Determine the [X, Y] coordinate at the center of the cell enclosing the given text.  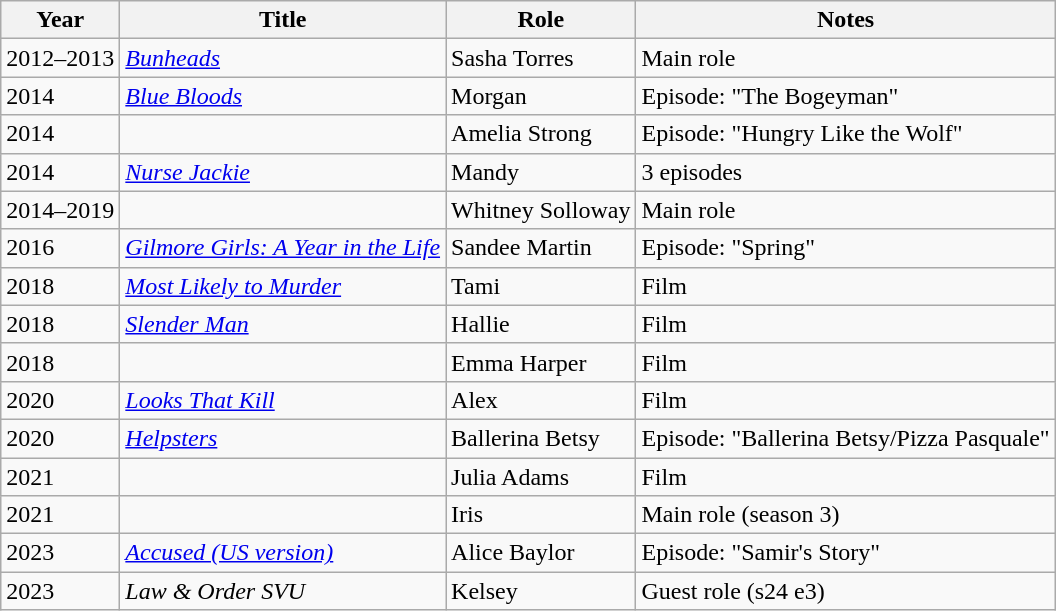
Morgan [541, 96]
Episode: "Hungry Like the Wolf" [846, 134]
3 episodes [846, 172]
Ballerina Betsy [541, 438]
Emma Harper [541, 362]
Hallie [541, 324]
Sandee Martin [541, 248]
Law & Order SVU [283, 591]
Blue Bloods [283, 96]
Amelia Strong [541, 134]
Accused (US version) [283, 553]
Episode: "Samir's Story" [846, 553]
Sasha Torres [541, 58]
Most Likely to Murder [283, 286]
Year [60, 20]
Mandy [541, 172]
Alice Baylor [541, 553]
Episode: "The Bogeyman" [846, 96]
Helpsters [283, 438]
Looks That Kill [283, 400]
2014–2019 [60, 210]
Nurse Jackie [283, 172]
Julia Adams [541, 477]
Notes [846, 20]
Whitney Solloway [541, 210]
Guest role (s24 e3) [846, 591]
Slender Man [283, 324]
Tami [541, 286]
2012–2013 [60, 58]
Alex [541, 400]
Main role (season 3) [846, 515]
Title [283, 20]
Role [541, 20]
Gilmore Girls: A Year in the Life [283, 248]
Kelsey [541, 591]
Episode: "Ballerina Betsy/Pizza Pasquale" [846, 438]
Iris [541, 515]
Episode: "Spring" [846, 248]
2016 [60, 248]
Bunheads [283, 58]
